Scan for the cell matching the given text and deliver its (X, Y) coordinate at center. 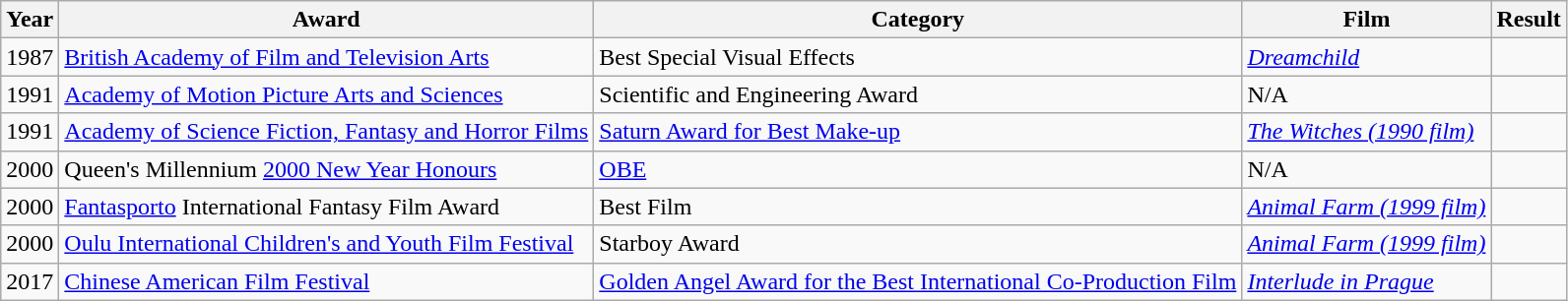
British Academy of Film and Television Arts (327, 57)
Category (918, 20)
2017 (30, 281)
Queen's Millennium 2000 New Year Honours (327, 169)
Academy of Science Fiction, Fantasy and Horror Films (327, 132)
Dreamchild (1367, 57)
Scientific and Engineering Award (918, 94)
Film (1367, 20)
Oulu International Children's and Youth Film Festival (327, 244)
Result (1529, 20)
Fantasporto International Fantasy Film Award (327, 207)
Saturn Award for Best Make-up (918, 132)
Best Special Visual Effects (918, 57)
The Witches (1990 film) (1367, 132)
Award (327, 20)
Golden Angel Award for the Best International Co-Production Film (918, 281)
Best Film (918, 207)
Year (30, 20)
Starboy Award (918, 244)
Chinese American Film Festival (327, 281)
Interlude in Prague (1367, 281)
1987 (30, 57)
Academy of Motion Picture Arts and Sciences (327, 94)
OBE (918, 169)
